Pinpoint the cell where the given text exists, returning its [x, y] midpoint coordinate. 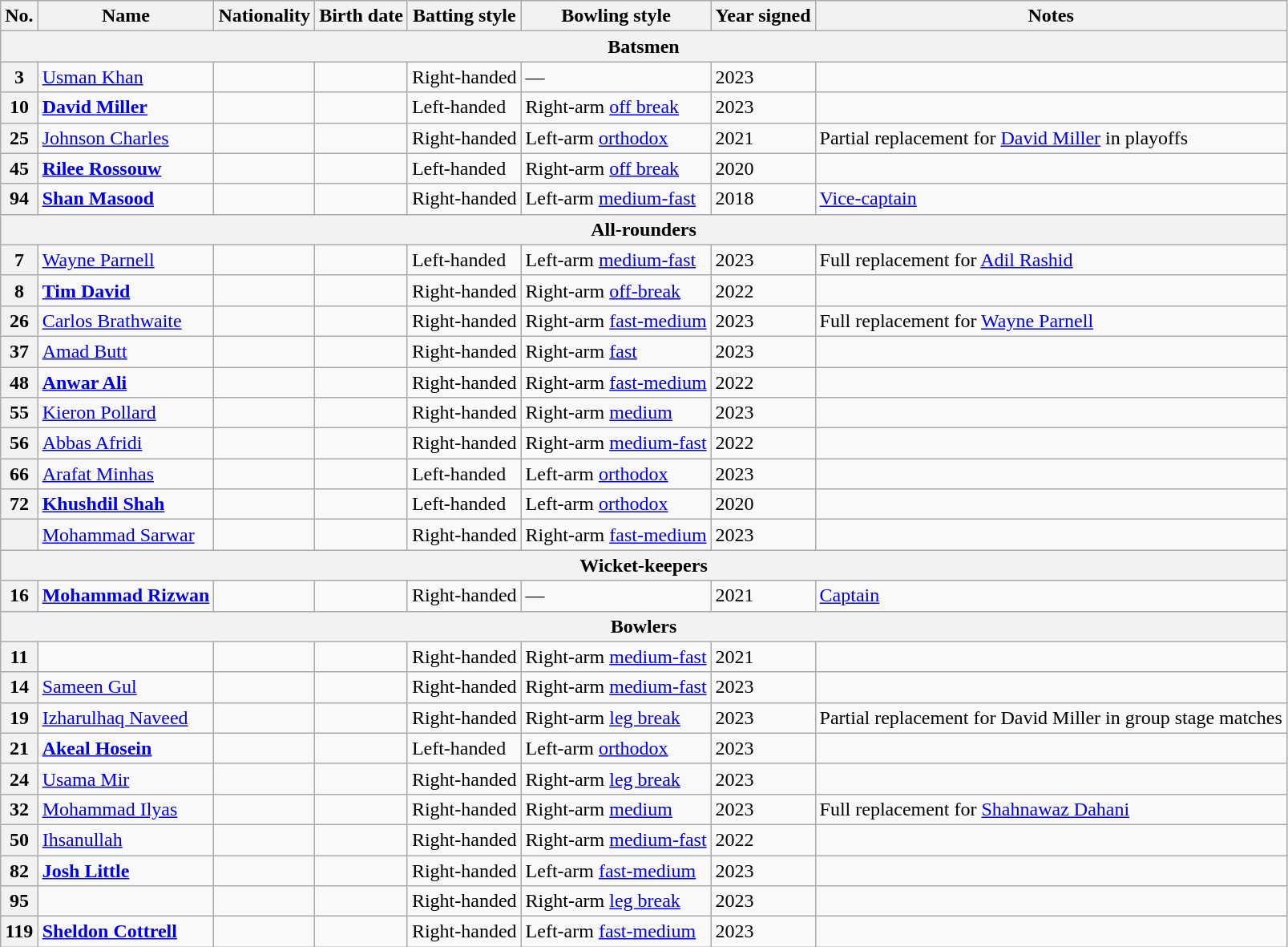
26 [19, 321]
Josh Little [126, 870]
82 [19, 870]
50 [19, 840]
Mohammad Sarwar [126, 535]
Shan Masood [126, 199]
David Miller [126, 107]
25 [19, 138]
Vice-captain [1051, 199]
94 [19, 199]
Amad Butt [126, 351]
All-rounders [644, 229]
Sameen Gul [126, 687]
21 [19, 748]
Captain [1051, 596]
19 [19, 718]
Abbas Afridi [126, 443]
Partial replacement for David Miller in group stage matches [1051, 718]
7 [19, 260]
Bowlers [644, 626]
119 [19, 932]
Notes [1051, 16]
Batsmen [644, 47]
Right-arm off-break [616, 290]
Johnson Charles [126, 138]
No. [19, 16]
8 [19, 290]
Usman Khan [126, 77]
16 [19, 596]
55 [19, 413]
Khushdil Shah [126, 504]
Bowling style [616, 16]
Right-arm fast [616, 351]
Usama Mir [126, 779]
Arafat Minhas [126, 474]
Nationality [264, 16]
Sheldon Cottrell [126, 932]
95 [19, 901]
48 [19, 382]
Akeal Hosein [126, 748]
Mohammad Rizwan [126, 596]
24 [19, 779]
Tim David [126, 290]
Year signed [763, 16]
11 [19, 657]
72 [19, 504]
Birth date [361, 16]
45 [19, 168]
Rilee Rossouw [126, 168]
Batting style [464, 16]
Izharulhaq Naveed [126, 718]
Full replacement for Shahnawaz Dahani [1051, 809]
Name [126, 16]
32 [19, 809]
Wayne Parnell [126, 260]
2018 [763, 199]
Mohammad Ilyas [126, 809]
56 [19, 443]
14 [19, 687]
66 [19, 474]
Wicket-keepers [644, 565]
37 [19, 351]
Full replacement for Adil Rashid [1051, 260]
Carlos Brathwaite [126, 321]
Partial replacement for David Miller in playoffs [1051, 138]
Kieron Pollard [126, 413]
Anwar Ali [126, 382]
10 [19, 107]
Full replacement for Wayne Parnell [1051, 321]
Ihsanullah [126, 840]
3 [19, 77]
